Detect which cell encompasses the target text, then output its (x, y) center coordinate. 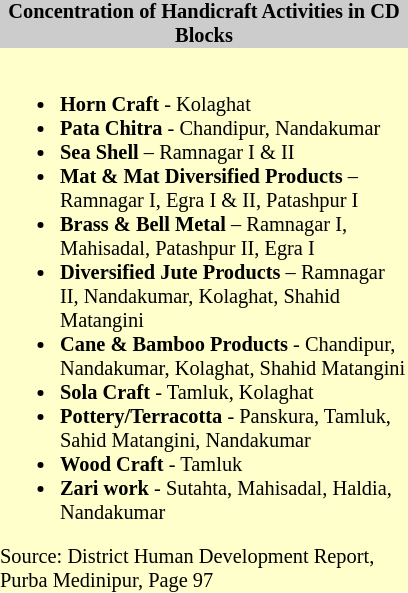
Concentration of Handicraft Activities in CD Blocks (204, 24)
